Return the (X, Y) coordinate for the center point of the cell that contains the specified text.  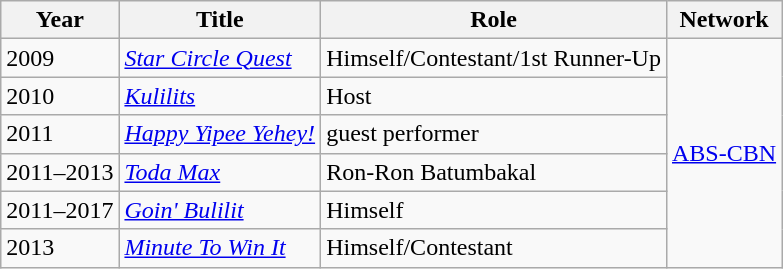
Network (724, 20)
2010 (60, 96)
Himself/Contestant/1st Runner-Up (494, 58)
Happy Yipee Yehey! (220, 134)
Goin' Bulilit (220, 210)
Host (494, 96)
Year (60, 20)
ABS-CBN (724, 153)
2011–2017 (60, 210)
2013 (60, 248)
2009 (60, 58)
2011 (60, 134)
Toda Max (220, 172)
Title (220, 20)
Star Circle Quest (220, 58)
2011–2013 (60, 172)
Role (494, 20)
Minute To Win It (220, 248)
Kulilits (220, 96)
guest performer (494, 134)
Himself/Contestant (494, 248)
Ron-Ron Batumbakal (494, 172)
Himself (494, 210)
